Scan for the cell matching the given text and deliver its [X, Y] coordinate at center. 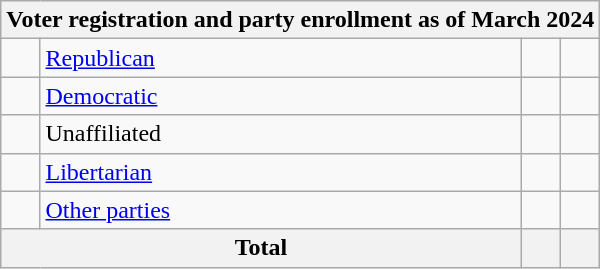
Democratic [280, 96]
Libertarian [280, 172]
Voter registration and party enrollment as of March 2024 [300, 20]
Republican [280, 58]
Unaffiliated [280, 134]
Total [262, 248]
Other parties [280, 210]
